Search for the cell housing the specified text and yield its (x, y) center coordinate. 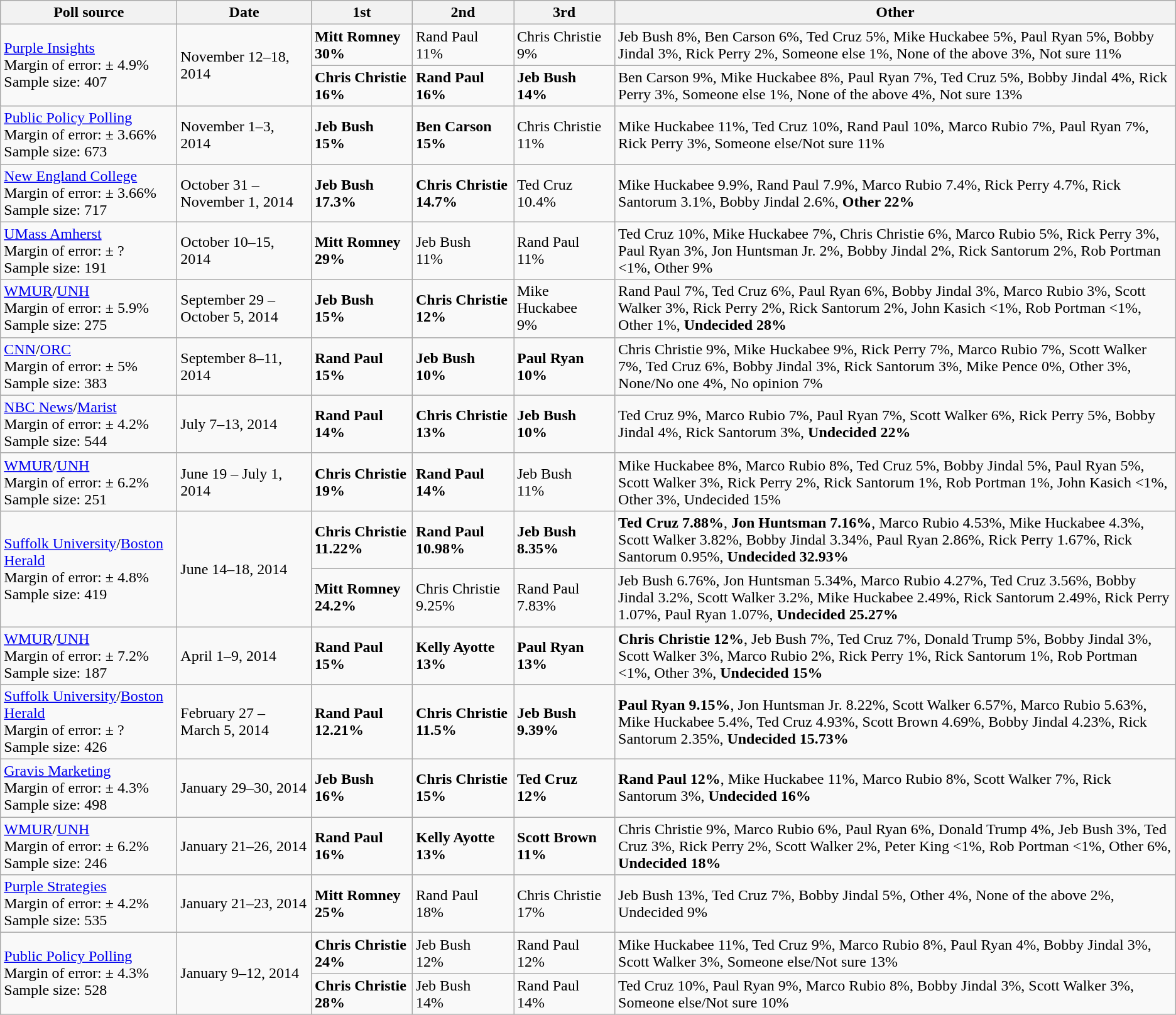
WMUR/UNHMargin of error: ± 6.2% Sample size: 251 (89, 482)
January 9–12, 2014 (244, 974)
Mitt Romney25% (362, 904)
January 21–23, 2014 (244, 904)
Ben Carson15% (462, 135)
WMUR/UNHMargin of error: ± 7.2% Sample size: 187 (89, 656)
Chris Christie9% (564, 45)
2nd (462, 13)
Rand Paul 12%, Mike Huckabee 11%, Marco Rubio 8%, Scott Walker 7%, Rick Santorum 3%, Undecided 16% (896, 788)
New England CollegeMargin of error: ± 3.66% Sample size: 717 (89, 193)
Jeb Bush16% (362, 788)
UMass AmherstMargin of error: ± ? Sample size: 191 (89, 251)
Gravis MarketingMargin of error: ± 4.3% Sample size: 498 (89, 788)
February 27 – March 5, 2014 (244, 722)
Purple InsightsMargin of error: ± 4.9% Sample size: 407 (89, 65)
Ted Cruz10.4% (564, 193)
Suffolk University/Boston HeraldMargin of error: ± ? Sample size: 426 (89, 722)
NBC News/MaristMargin of error: ± 4.2% Sample size: 544 (89, 424)
Jeb Bush8.35% (564, 540)
Mike Huckabee9% (564, 308)
Rand Paul10.98% (462, 540)
Rand Paul7.83% (564, 597)
Chris Christie16% (362, 85)
September 29 – October 5, 2014 (244, 308)
Mitt Romney30% (362, 45)
Chris Christie28% (362, 994)
Ted Cruz12% (564, 788)
1st (362, 13)
June 14–18, 2014 (244, 568)
Rand Paul12% (564, 953)
Mike Huckabee 11%, Ted Cruz 9%, Marco Rubio 8%, Paul Ryan 4%, Bobby Jindal 3%, Scott Walker 3%, Someone else/Not sure 13% (896, 953)
Chris Christie15% (462, 788)
Chris Christie11.5% (462, 722)
Mitt Romney29% (362, 251)
Jeb Bush12% (462, 953)
September 8–11, 2014 (244, 366)
Suffolk University/Boston HeraldMargin of error: ± 4.8% Sample size: 419 (89, 568)
Chris Christie12% (462, 308)
November 1–3, 2014 (244, 135)
CNN/ORCMargin of error: ± 5% Sample size: 383 (89, 366)
3rd (564, 13)
Ted Cruz 10%, Paul Ryan 9%, Marco Rubio 8%, Bobby Jindal 3%, Scott Walker 3%, Someone else/Not sure 10% (896, 994)
April 1–9, 2014 (244, 656)
Chris Christie17% (564, 904)
Ben Carson 9%, Mike Huckabee 8%, Paul Ryan 7%, Ted Cruz 5%, Bobby Jindal 4%, Rick Perry 3%, Someone else 1%, None of the above 4%, Not sure 13% (896, 85)
Chris Christie11% (564, 135)
Purple StrategiesMargin of error: ± 4.2% Sample size: 535 (89, 904)
June 19 – July 1, 2014 (244, 482)
November 12–18, 2014 (244, 65)
Chris Christie9.25% (462, 597)
Ted Cruz 9%, Marco Rubio 7%, Paul Ryan 7%, Scott Walker 6%, Rick Perry 5%, Bobby Jindal 4%, Rick Santorum 3%, Undecided 22% (896, 424)
Public Policy PollingMargin of error: ± 3.66% Sample size: 673 (89, 135)
Jeb Bush9.39% (564, 722)
Public Policy PollingMargin of error: ± 4.3% Sample size: 528 (89, 974)
Paul Ryan10% (564, 366)
Mitt Romney24.2% (362, 597)
Paul Ryan13% (564, 656)
Chris Christie19% (362, 482)
WMUR/UNHMargin of error: ± 6.2% Sample size: 246 (89, 846)
January 29–30, 2014 (244, 788)
Other (896, 13)
Chris Christie13% (462, 424)
Mike Huckabee 9.9%, Rand Paul 7.9%, Marco Rubio 7.4%, Rick Perry 4.7%, Rick Santorum 3.1%, Bobby Jindal 2.6%, Other 22% (896, 193)
Jeb Bush 13%, Ted Cruz 7%, Bobby Jindal 5%, Other 4%, None of the above 2%, Undecided 9% (896, 904)
WMUR/UNHMargin of error: ± 5.9% Sample size: 275 (89, 308)
Poll source (89, 13)
Rand Paul18% (462, 904)
October 31 – November 1, 2014 (244, 193)
January 21–26, 2014 (244, 846)
Mike Huckabee 11%, Ted Cruz 10%, Rand Paul 10%, Marco Rubio 7%, Paul Ryan 7%, Rick Perry 3%, Someone else/Not sure 11% (896, 135)
Chris Christie24% (362, 953)
Chris Christie11.22% (362, 540)
Jeb Bush17.3% (362, 193)
July 7–13, 2014 (244, 424)
Date (244, 13)
Chris Christie14.7% (462, 193)
Rand Paul12.21% (362, 722)
Scott Brown11% (564, 846)
October 10–15, 2014 (244, 251)
